Detect which cell encompasses the target text, then output its [x, y] center coordinate. 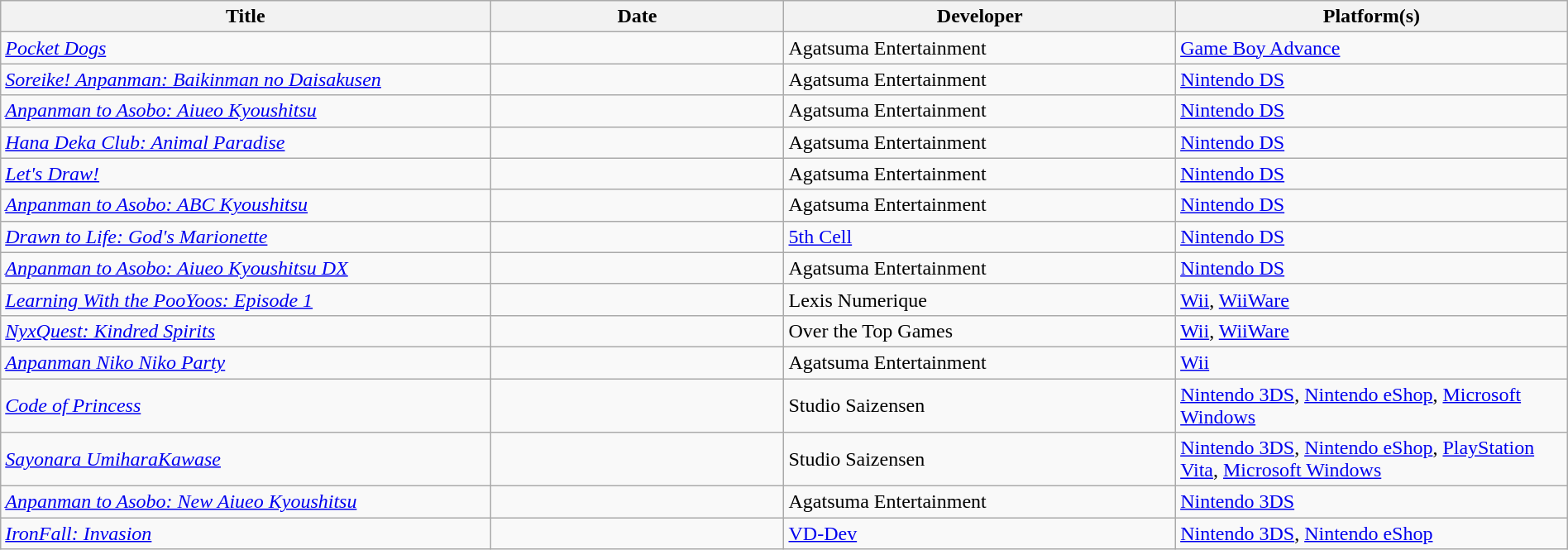
Pocket Dogs [246, 48]
IronFall: Invasion [246, 533]
Code of Princess [246, 405]
Nintendo 3DS [1372, 502]
Developer [980, 17]
Lexis Numerique [980, 299]
Anpanman to Asobo: Aiueo Kyoushitsu [246, 111]
Anpanman Niko Niko Party [246, 362]
Soreike! Anpanman: Baikinman no Daisakusen [246, 79]
Platform(s) [1372, 17]
VD-Dev [980, 533]
Nintendo 3DS, Nintendo eShop, PlayStation Vita, Microsoft Windows [1372, 460]
Title [246, 17]
Wii [1372, 362]
5th Cell [980, 237]
Let's Draw! [246, 174]
Drawn to Life: God's Marionette [246, 237]
Date [637, 17]
Hana Deka Club: Animal Paradise [246, 142]
Anpanman to Asobo: ABC Kyoushitsu [246, 205]
NyxQuest: Kindred Spirits [246, 331]
Nintendo 3DS, Nintendo eShop, Microsoft Windows [1372, 405]
Over the Top Games [980, 331]
Learning With the PooYoos: Episode 1 [246, 299]
Nintendo 3DS, Nintendo eShop [1372, 533]
Anpanman to Asobo: New Aiueo Kyoushitsu [246, 502]
Anpanman to Asobo: Aiueo Kyoushitsu DX [246, 268]
Sayonara UmiharaKawase [246, 460]
Game Boy Advance [1372, 48]
